Return (x, y) of the center of cell containing provided text 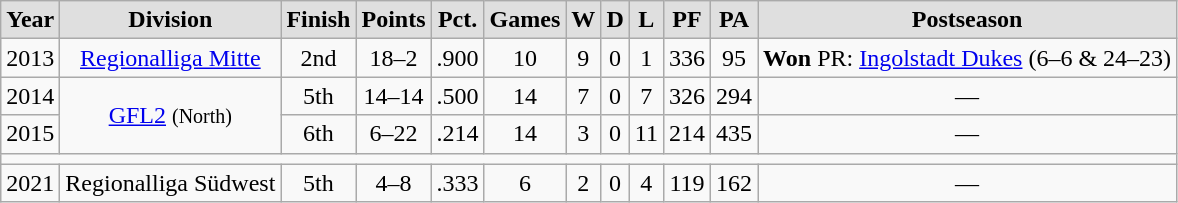
9 (584, 58)
214 (686, 134)
336 (686, 58)
6 (525, 183)
Points (394, 20)
Regionalliga Mitte (170, 58)
326 (686, 96)
PA (734, 20)
2013 (30, 58)
95 (734, 58)
.214 (458, 134)
294 (734, 96)
6th (318, 134)
.333 (458, 183)
D (615, 20)
4–8 (394, 183)
Year (30, 20)
18–2 (394, 58)
2021 (30, 183)
PF (686, 20)
6–22 (394, 134)
4 (646, 183)
3 (584, 134)
10 (525, 58)
Finish (318, 20)
2nd (318, 58)
Postseason (968, 20)
.500 (458, 96)
L (646, 20)
2014 (30, 96)
1 (646, 58)
119 (686, 183)
.900 (458, 58)
2015 (30, 134)
Division (170, 20)
435 (734, 134)
Won PR: Ingolstadt Dukes (6–6 & 24–23) (968, 58)
14–14 (394, 96)
162 (734, 183)
11 (646, 134)
W (584, 20)
GFL2 (North) (170, 115)
Pct. (458, 20)
Regionalliga Südwest (170, 183)
Games (525, 20)
2 (584, 183)
